For the text-containing cell, return its midpoint in [X, Y] coordinate format. 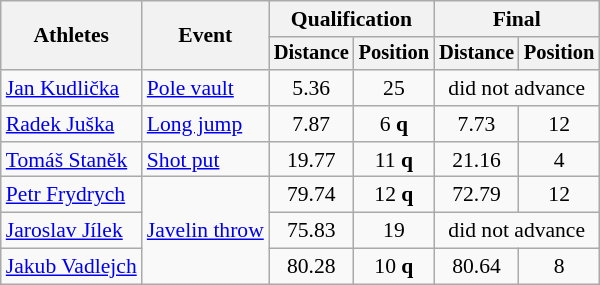
Qualification [352, 19]
19.77 [312, 160]
4 [559, 160]
11 q [394, 160]
72.79 [476, 195]
Event [206, 36]
Athletes [72, 36]
Pole vault [206, 88]
Jan Kudlička [72, 88]
21.16 [476, 160]
12 q [394, 195]
19 [394, 231]
10 q [394, 267]
Jaroslav Jílek [72, 231]
6 q [394, 124]
Petr Frydrych [72, 195]
Shot put [206, 160]
80.28 [312, 267]
75.83 [312, 231]
7.87 [312, 124]
80.64 [476, 267]
Long jump [206, 124]
Radek Juška [72, 124]
79.74 [312, 195]
7.73 [476, 124]
Tomáš Staněk [72, 160]
Final [516, 19]
Javelin throw [206, 230]
8 [559, 267]
25 [394, 88]
Jakub Vadlejch [72, 267]
5.36 [312, 88]
